Identify which cell holds the provided text, then report its (X, Y) central coordinate. 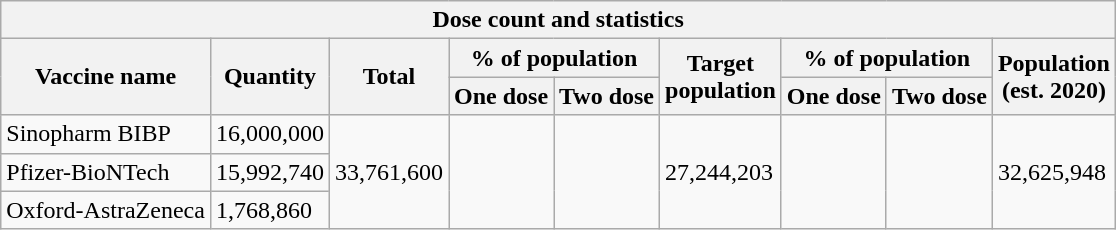
32,625,948 (1054, 172)
Population(est. 2020) (1054, 77)
Dose count and statistics (558, 20)
Oxford-AstraZeneca (106, 210)
Targetpopulation (721, 77)
Vaccine name (106, 77)
27,244,203 (721, 172)
Total (388, 77)
33,761,600 (388, 172)
1,768,860 (270, 210)
Sinopharm BIBP (106, 134)
Quantity (270, 77)
15,992,740 (270, 172)
16,000,000 (270, 134)
Pfizer-BioNTech (106, 172)
